Locate the cell with the specified text and output its [x, y] center coordinate. 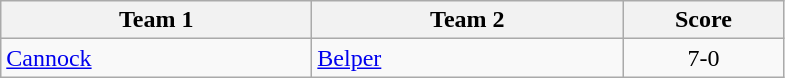
7-0 [704, 58]
Score [704, 20]
Team 2 [468, 20]
Team 1 [156, 20]
Cannock [156, 58]
Belper [468, 58]
